Detect which cell encompasses the target text, then output its [x, y] center coordinate. 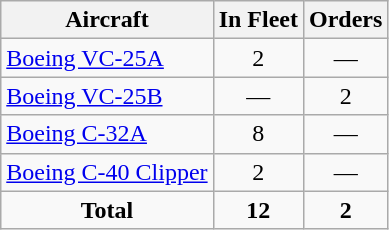
12 [258, 210]
Boeing C-40 Clipper [107, 172]
Aircraft [107, 20]
Total [107, 210]
8 [258, 134]
Boeing C-32A [107, 134]
Boeing VC-25B [107, 96]
Orders [346, 20]
In Fleet [258, 20]
Boeing VC-25A [107, 58]
